Return the [X, Y] coordinate for the center point of the cell that contains the specified text.  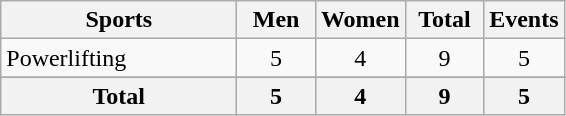
Sports [119, 20]
Events [524, 20]
Women [360, 20]
Men [276, 20]
Powerlifting [119, 58]
